Return the [x, y] coordinate for the center point of the cell that contains the specified text.  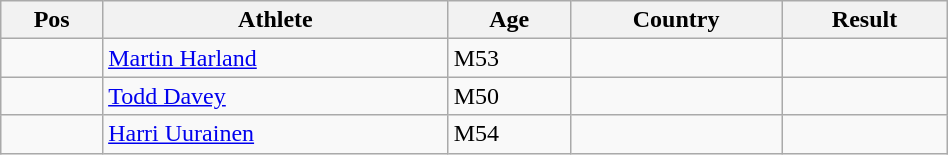
M54 [509, 134]
M53 [509, 58]
Harri Uurainen [276, 134]
Athlete [276, 20]
Age [509, 20]
Todd Davey [276, 96]
Pos [52, 20]
Result [864, 20]
Martin Harland [276, 58]
Country [676, 20]
M50 [509, 96]
